Detect which cell encompasses the target text, then output its [X, Y] center coordinate. 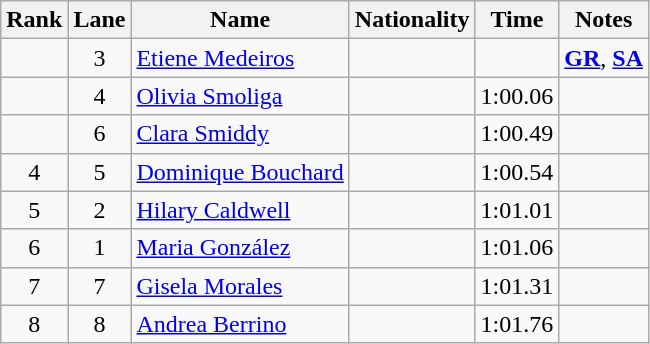
Notes [604, 20]
Olivia Smoliga [240, 96]
Andrea Berrino [240, 324]
3 [100, 58]
Dominique Bouchard [240, 172]
Rank [34, 20]
Maria González [240, 248]
Etiene Medeiros [240, 58]
Lane [100, 20]
Clara Smiddy [240, 134]
1 [100, 248]
1:00.54 [517, 172]
1:01.76 [517, 324]
Hilary Caldwell [240, 210]
1:01.06 [517, 248]
Nationality [412, 20]
GR, SA [604, 58]
Name [240, 20]
2 [100, 210]
1:01.31 [517, 286]
1:00.06 [517, 96]
Gisela Morales [240, 286]
1:00.49 [517, 134]
Time [517, 20]
1:01.01 [517, 210]
